For the text-containing cell, return its midpoint in [x, y] coordinate format. 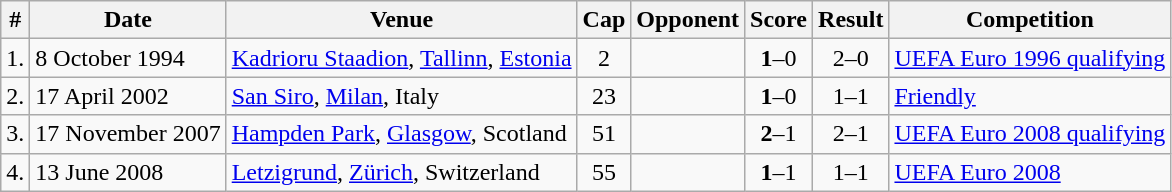
23 [604, 96]
Kadrioru Staadion, Tallinn, Estonia [402, 58]
17 April 2002 [128, 96]
Date [128, 20]
4. [16, 172]
Result [851, 20]
55 [604, 172]
San Siro, Milan, Italy [402, 96]
UEFA Euro 2008 [1030, 172]
17 November 2007 [128, 134]
2–0 [851, 58]
Hampden Park, Glasgow, Scotland [402, 134]
Opponent [688, 20]
13 June 2008 [128, 172]
Letzigrund, Zürich, Switzerland [402, 172]
Cap [604, 20]
2. [16, 96]
2 [604, 58]
3. [16, 134]
Score [779, 20]
8 October 1994 [128, 58]
51 [604, 134]
Venue [402, 20]
UEFA Euro 2008 qualifying [1030, 134]
Competition [1030, 20]
UEFA Euro 1996 qualifying [1030, 58]
1. [16, 58]
# [16, 20]
Friendly [1030, 96]
